Detect which cell encompasses the target text, then output its [x, y] center coordinate. 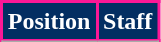
Position [50, 22]
Staff [128, 22]
